Output the (x, y) coordinate of the center of the cell containing the given text.  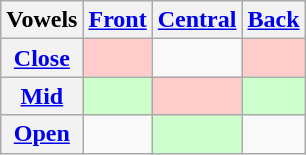
Central (197, 20)
Close (42, 58)
Front (118, 20)
Vowels (42, 20)
Back (274, 20)
Open (42, 134)
Mid (42, 96)
